Pinpoint the cell where the given text exists, returning its [X, Y] midpoint coordinate. 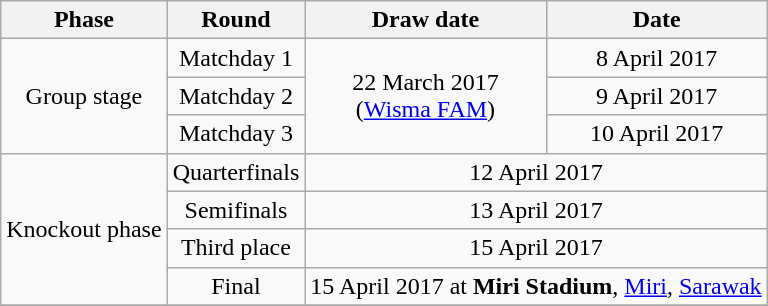
15 April 2017 [536, 248]
Knockout phase [84, 229]
Matchday 1 [236, 58]
Phase [84, 20]
Matchday 3 [236, 134]
Quarterfinals [236, 172]
15 April 2017 at Miri Stadium, Miri, Sarawak [536, 286]
Round [236, 20]
Matchday 2 [236, 96]
12 April 2017 [536, 172]
Group stage [84, 96]
8 April 2017 [656, 58]
Draw date [426, 20]
22 March 2017(Wisma FAM) [426, 96]
9 April 2017 [656, 96]
Third place [236, 248]
Date [656, 20]
10 April 2017 [656, 134]
Semifinals [236, 210]
Final [236, 286]
13 April 2017 [536, 210]
